Detect which cell encompasses the target text, then output its (x, y) center coordinate. 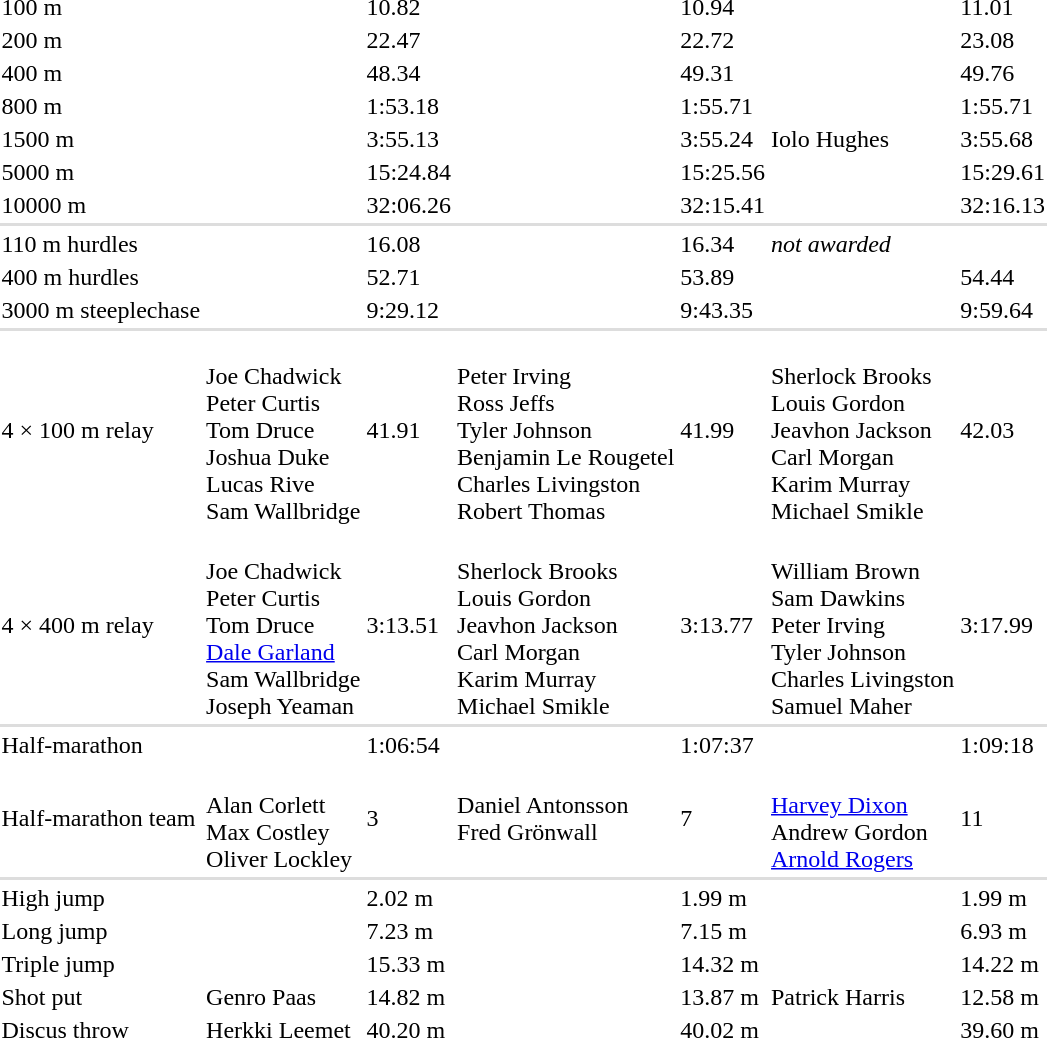
49.76 (1003, 73)
7.15 m (723, 931)
1:07:37 (723, 745)
14.22 m (1003, 964)
Genro Paas (284, 997)
1:53.18 (409, 106)
9:43.35 (723, 310)
not awarded (863, 244)
13.87 m (723, 997)
Joe ChadwickPeter CurtisTom DruceDale GarlandSam WallbridgeJoseph Yeaman (284, 625)
Joe ChadwickPeter CurtisTom DruceJoshua DukeLucas RiveSam Wallbridge (284, 430)
1:09:18 (1003, 745)
14.32 m (723, 964)
15:29.61 (1003, 172)
32:06.26 (409, 205)
400 m hurdles (101, 277)
200 m (101, 40)
53.89 (723, 277)
15:25.56 (723, 172)
Half-marathon (101, 745)
14.82 m (409, 997)
Alan CorlettMax CostleyOliver Lockley (284, 818)
Peter IrvingRoss JeffsTyler JohnsonBenjamin Le RougetelCharles LivingstonRobert Thomas (566, 430)
16.34 (723, 244)
11 (1003, 818)
16.08 (409, 244)
1500 m (101, 139)
Iolo Hughes (863, 139)
32:15.41 (723, 205)
6.93 m (1003, 931)
10000 m (101, 205)
Daniel AntonssonFred Grönwall (566, 818)
3000 m steeplechase (101, 310)
41.91 (409, 430)
22.72 (723, 40)
23.08 (1003, 40)
7 (723, 818)
800 m (101, 106)
5000 m (101, 172)
High jump (101, 898)
Triple jump (101, 964)
3:55.68 (1003, 139)
Half-marathon team (101, 818)
15:24.84 (409, 172)
Harvey DixonAndrew GordonArnold Rogers (863, 818)
3:55.13 (409, 139)
3:55.24 (723, 139)
Long jump (101, 931)
3 (409, 818)
110 m hurdles (101, 244)
Patrick Harris (863, 997)
1:06:54 (409, 745)
2.02 m (409, 898)
9:29.12 (409, 310)
41.99 (723, 430)
4 × 400 m relay (101, 625)
49.31 (723, 73)
12.58 m (1003, 997)
3:13.77 (723, 625)
52.71 (409, 277)
400 m (101, 73)
4 × 100 m relay (101, 430)
7.23 m (409, 931)
William BrownSam DawkinsPeter IrvingTyler JohnsonCharles LivingstonSamuel Maher (863, 625)
32:16.13 (1003, 205)
9:59.64 (1003, 310)
15.33 m (409, 964)
3:13.51 (409, 625)
22.47 (409, 40)
3:17.99 (1003, 625)
48.34 (409, 73)
42.03 (1003, 430)
Shot put (101, 997)
54.44 (1003, 277)
